Pinpoint the cell where the given text exists, returning its (x, y) midpoint coordinate. 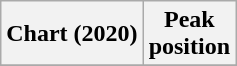
Peak position (189, 34)
Chart (2020) (72, 34)
